Output the (X, Y) coordinate of the center of the cell containing the given text.  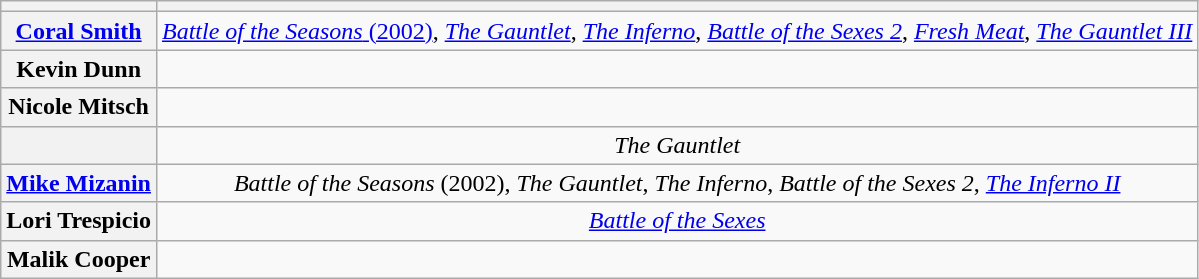
Kevin Dunn (79, 69)
Mike Mizanin (79, 183)
Lori Trespicio (79, 221)
Battle of the Sexes (676, 221)
Battle of the Seasons (2002), The Gauntlet, The Inferno, Battle of the Sexes 2, The Inferno II (676, 183)
Battle of the Seasons (2002), The Gauntlet, The Inferno, Battle of the Sexes 2, Fresh Meat, The Gauntlet III (676, 31)
Coral Smith (79, 31)
The Gauntlet (676, 145)
Malik Cooper (79, 259)
Nicole Mitsch (79, 107)
